Provide the (x, y) coordinate of the cell's center where the given text is located.  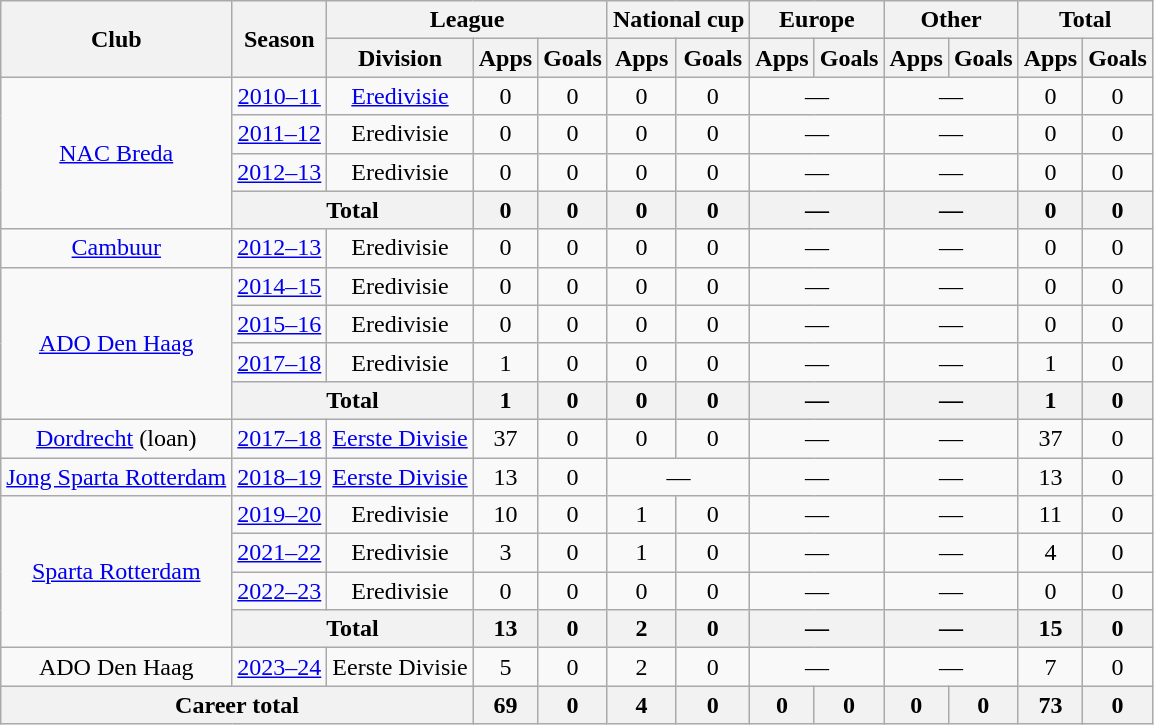
10 (505, 515)
Sparta Rotterdam (116, 572)
2019–20 (280, 515)
Division (400, 58)
5 (505, 667)
2011–12 (280, 134)
Dordrecht (loan) (116, 438)
11 (1050, 515)
73 (1050, 705)
Club (116, 39)
Europe (817, 20)
League (468, 20)
Season (280, 39)
15 (1050, 629)
NAC Breda (116, 153)
Career total (237, 705)
2022–23 (280, 591)
2023–24 (280, 667)
2014–15 (280, 286)
Jong Sparta Rotterdam (116, 477)
2010–11 (280, 96)
69 (505, 705)
Other (951, 20)
National cup (678, 20)
3 (505, 553)
Cambuur (116, 248)
2018–19 (280, 477)
2021–22 (280, 553)
7 (1050, 667)
2015–16 (280, 324)
